Pinpoint the cell where the given text exists, returning its [x, y] midpoint coordinate. 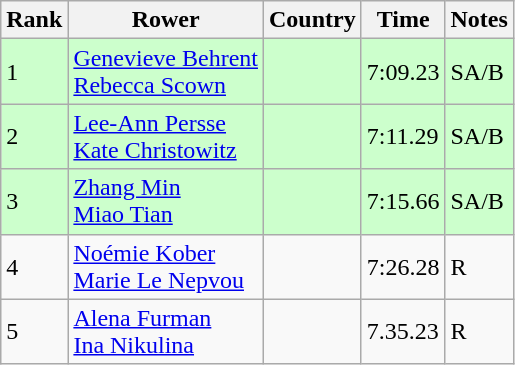
Rower [166, 20]
Lee-Ann PersseKate Christowitz [166, 136]
7:11.29 [403, 136]
Noémie KoberMarie Le Nepvou [166, 266]
7:15.66 [403, 202]
Notes [479, 20]
Genevieve BehrentRebecca Scown [166, 72]
3 [34, 202]
1 [34, 72]
Zhang MinMiao Tian [166, 202]
4 [34, 266]
7:09.23 [403, 72]
2 [34, 136]
Rank [34, 20]
Time [403, 20]
7.35.23 [403, 332]
5 [34, 332]
Alena FurmanIna Nikulina [166, 332]
7:26.28 [403, 266]
Country [313, 20]
